Determine the [X, Y] coordinate at the center of the cell enclosing the given text.  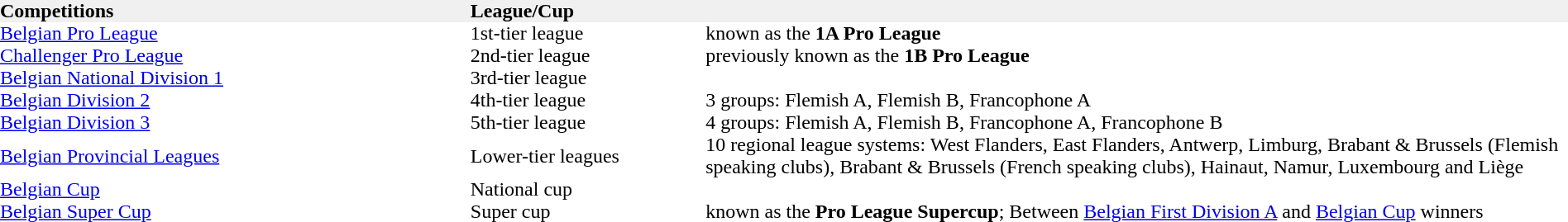
2nd-tier league [588, 56]
known as the 1A Pro League [1136, 33]
previously known as the 1B Pro League [1136, 56]
Belgian Division 2 [235, 101]
Belgian Pro League [235, 33]
Belgian Division 3 [235, 122]
4 groups: Flemish A, Flemish B, Francophone A, Francophone B [1136, 122]
Belgian Cup [235, 190]
3rd-tier league [588, 78]
5th-tier league [588, 122]
National cup [588, 190]
1st-tier league [588, 33]
Competitions [235, 12]
Lower-tier leagues [588, 156]
League/Cup [588, 12]
Belgian Provincial Leagues [235, 156]
3 groups: Flemish A, Flemish B, Francophone A [1136, 101]
Belgian National Division 1 [235, 78]
Challenger Pro League [235, 56]
4th-tier league [588, 101]
